Search for the cell housing the specified text and yield its (x, y) center coordinate. 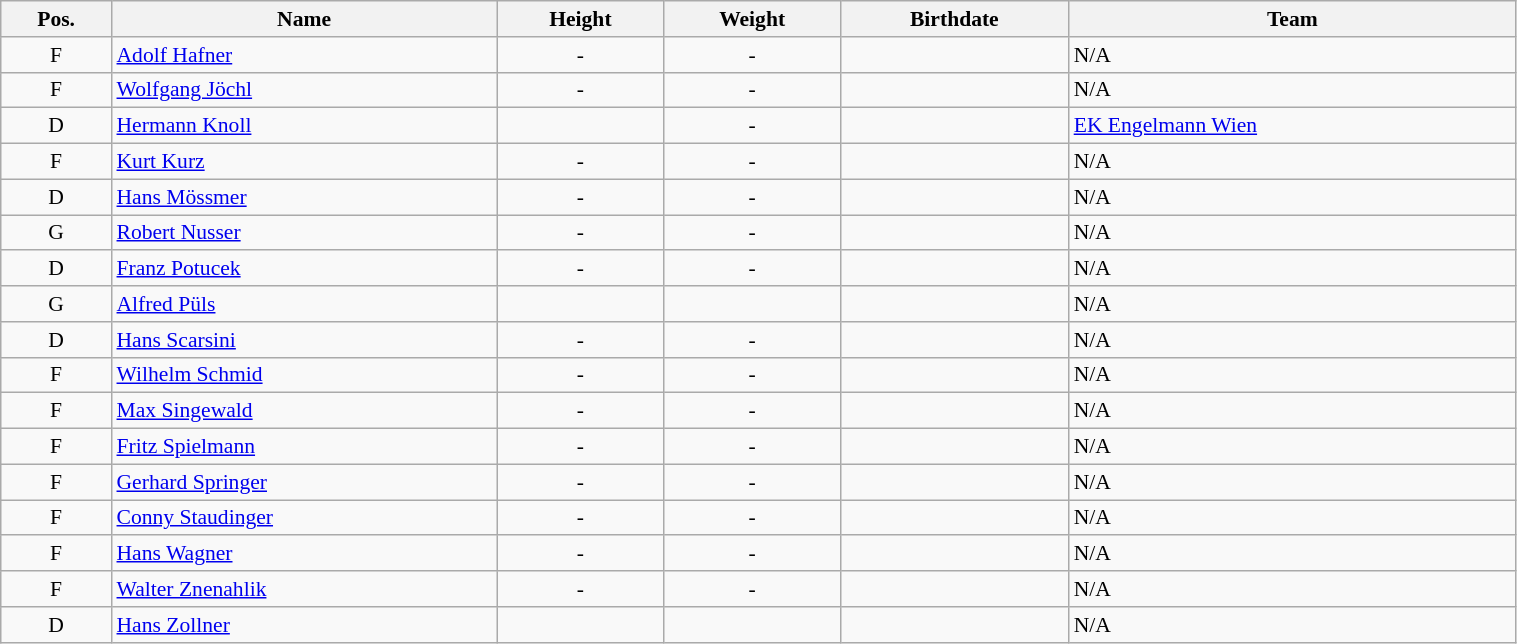
Robert Nusser (304, 233)
Name (304, 19)
Hans Mössmer (304, 197)
Conny Staudinger (304, 518)
Alfred Püls (304, 304)
Birthdate (954, 19)
Height (581, 19)
Team (1292, 19)
Kurt Kurz (304, 162)
Fritz Spielmann (304, 447)
Hans Zollner (304, 625)
Wolfgang Jöchl (304, 90)
Pos. (56, 19)
Franz Potucek (304, 269)
Hans Scarsini (304, 340)
Gerhard Springer (304, 482)
Max Singewald (304, 411)
Hans Wagner (304, 554)
Wilhelm Schmid (304, 375)
Walter Znenahlik (304, 589)
EK Engelmann Wien (1292, 126)
Weight (752, 19)
Hermann Knoll (304, 126)
Adolf Hafner (304, 55)
